Return (X, Y) of the center of cell containing provided text 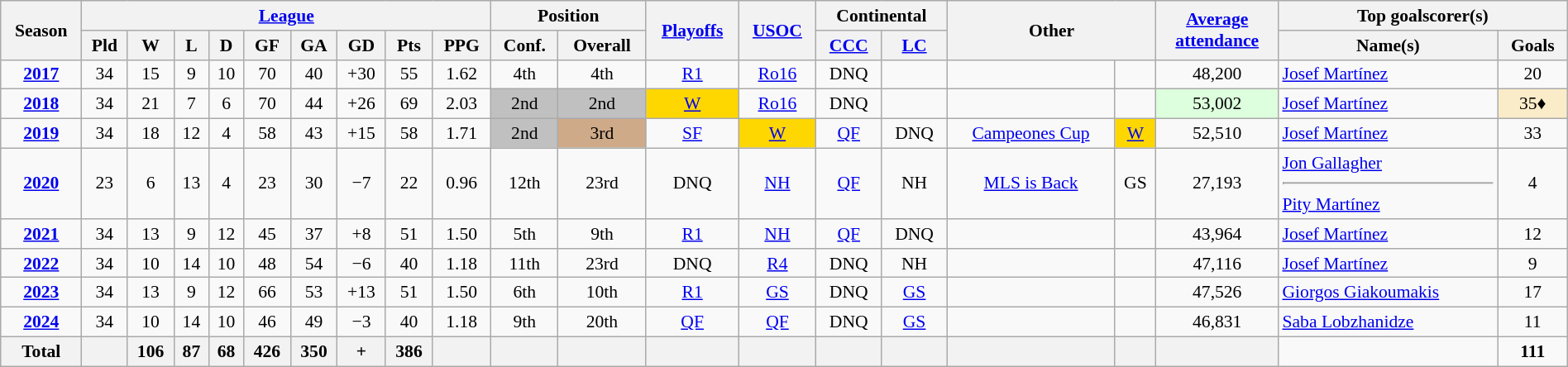
5th (524, 234)
+30 (361, 74)
Giorgos Giakoumakis (1388, 293)
2024 (41, 322)
47,116 (1217, 264)
53 (314, 293)
426 (268, 351)
48,200 (1217, 74)
55 (409, 74)
43,964 (1217, 234)
6th (524, 293)
Conf. (524, 45)
20th (602, 322)
11th (524, 264)
LC (915, 45)
18 (151, 134)
22 (409, 183)
3rd (602, 134)
87 (191, 351)
GD (361, 45)
2020 (41, 183)
Total (41, 351)
2018 (41, 104)
Saba Lobzhanidze (1388, 322)
386 (409, 351)
2.03 (461, 104)
46 (268, 322)
11 (1532, 322)
Playoffs (692, 30)
Campeones Cup (1030, 134)
+ (361, 351)
+13 (361, 293)
17 (1532, 293)
USOC (777, 30)
37 (314, 234)
Jon Gallagher Pity Martínez (1388, 183)
CCC (849, 45)
Position (569, 16)
106 (151, 351)
MLS is Back (1030, 183)
Continental (882, 16)
12th (524, 183)
−6 (361, 264)
43 (314, 134)
−7 (361, 183)
SF (692, 134)
48 (268, 264)
2017 (41, 74)
33 (1532, 134)
21 (151, 104)
+15 (361, 134)
GA (314, 45)
27,193 (1217, 183)
D (227, 45)
1.71 (461, 134)
Pld (104, 45)
2019 (41, 134)
68 (227, 351)
15 (151, 74)
0.96 (461, 183)
49 (314, 322)
Overall (602, 45)
Top goalscorer(s) (1422, 16)
2023 (41, 293)
52,510 (1217, 134)
Goals (1532, 45)
Pts (409, 45)
+26 (361, 104)
66 (268, 293)
2022 (41, 264)
53,002 (1217, 104)
20 (1532, 74)
7 (191, 104)
L (191, 45)
47,526 (1217, 293)
PPG (461, 45)
30 (314, 183)
Name(s) (1388, 45)
45 (268, 234)
Averageattendance (1217, 30)
Season (41, 30)
111 (1532, 351)
46,831 (1217, 322)
35♦ (1532, 104)
R4 (777, 264)
Other (1052, 30)
54 (314, 264)
1.62 (461, 74)
350 (314, 351)
League (286, 16)
44 (314, 104)
69 (409, 104)
−3 (361, 322)
2021 (41, 234)
10th (602, 293)
+8 (361, 234)
GF (268, 45)
